Provide the [X, Y] coordinate of the cell's center where the given text is located.  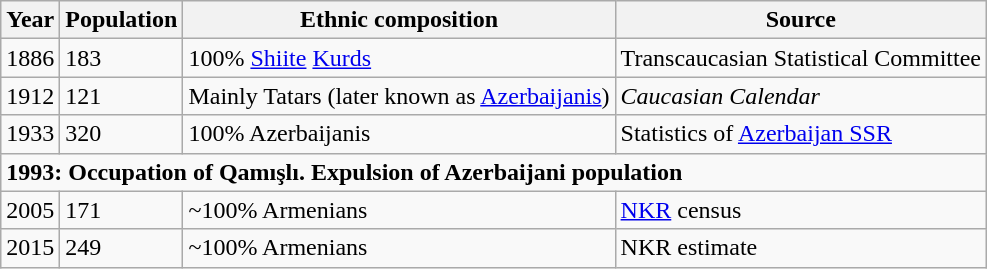
Statistics of Azerbaijan SSR [800, 134]
1912 [30, 96]
Year [30, 20]
171 [122, 210]
Transcaucasian Statistical Committee [800, 58]
Mainly Tatars (later known as Azerbaijanis) [399, 96]
320 [122, 134]
1886 [30, 58]
100% Shiite Kurds [399, 58]
Caucasian Calendar [800, 96]
121 [122, 96]
Source [800, 20]
NKR estimate [800, 248]
2015 [30, 248]
1933 [30, 134]
249 [122, 248]
2005 [30, 210]
183 [122, 58]
100% Azerbaijanis [399, 134]
Population [122, 20]
Ethnic composition [399, 20]
1993: Occupation of Qamışlı. Expulsion of Azerbaijani population [494, 172]
NKR census [800, 210]
